From the cell containing the given text, extract its center point as (x, y) coordinate. 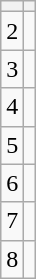
8 (12, 259)
6 (12, 183)
5 (12, 145)
2 (12, 31)
4 (12, 107)
7 (12, 221)
3 (12, 69)
